From the cell containing the given text, extract its center point as (x, y) coordinate. 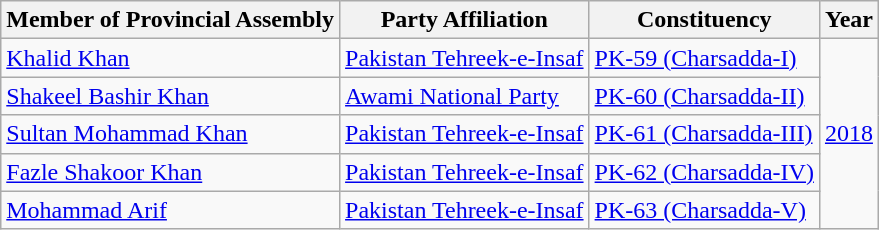
Year (848, 20)
PK-60 (Charsadda-II) (704, 96)
Party Affiliation (465, 20)
Awami National Party (465, 96)
PK-59 (Charsadda-I) (704, 58)
PK-62 (Charsadda-IV) (704, 172)
Member of Provincial Assembly (170, 20)
Khalid Khan (170, 58)
Constituency (704, 20)
Sultan Mohammad Khan (170, 134)
Shakeel Bashir Khan (170, 96)
Mohammad Arif (170, 210)
Fazle Shakoor Khan (170, 172)
PK-63 (Charsadda-V) (704, 210)
PK-61 (Charsadda-III) (704, 134)
2018 (848, 134)
